Provide the (X, Y) coordinate of the cell's center where the given text is located.  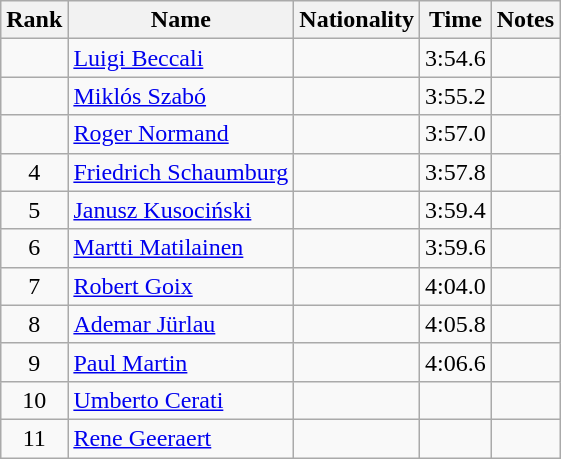
Paul Martin (181, 362)
7 (34, 286)
Luigi Beccali (181, 58)
Rank (34, 20)
8 (34, 324)
Friedrich Schaumburg (181, 172)
Name (181, 20)
Nationality (357, 20)
3:57.8 (456, 172)
3:59.4 (456, 210)
4:04.0 (456, 286)
4 (34, 172)
3:59.6 (456, 248)
Umberto Cerati (181, 400)
Notes (525, 20)
9 (34, 362)
Roger Normand (181, 134)
3:57.0 (456, 134)
3:54.6 (456, 58)
4:05.8 (456, 324)
Time (456, 20)
3:55.2 (456, 96)
Janusz Kusociński (181, 210)
Robert Goix (181, 286)
Miklós Szabó (181, 96)
11 (34, 438)
Rene Geeraert (181, 438)
6 (34, 248)
4:06.6 (456, 362)
Martti Matilainen (181, 248)
Ademar Jürlau (181, 324)
5 (34, 210)
10 (34, 400)
